Output the (X, Y) coordinate of the center of the cell containing the given text.  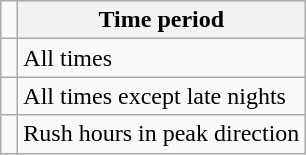
All times (162, 58)
Time period (162, 20)
All times except late nights (162, 96)
Rush hours in peak direction (162, 134)
